For the text-containing cell, return its midpoint in (X, Y) coordinate format. 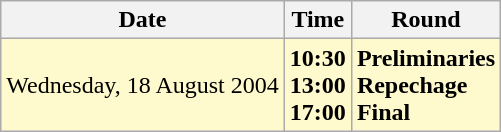
PreliminariesRepechageFinal (426, 85)
Round (426, 20)
Time (318, 20)
10:3013:0017:00 (318, 85)
Date (143, 20)
Wednesday, 18 August 2004 (143, 85)
